From the cell containing the given text, extract its center point as [x, y] coordinate. 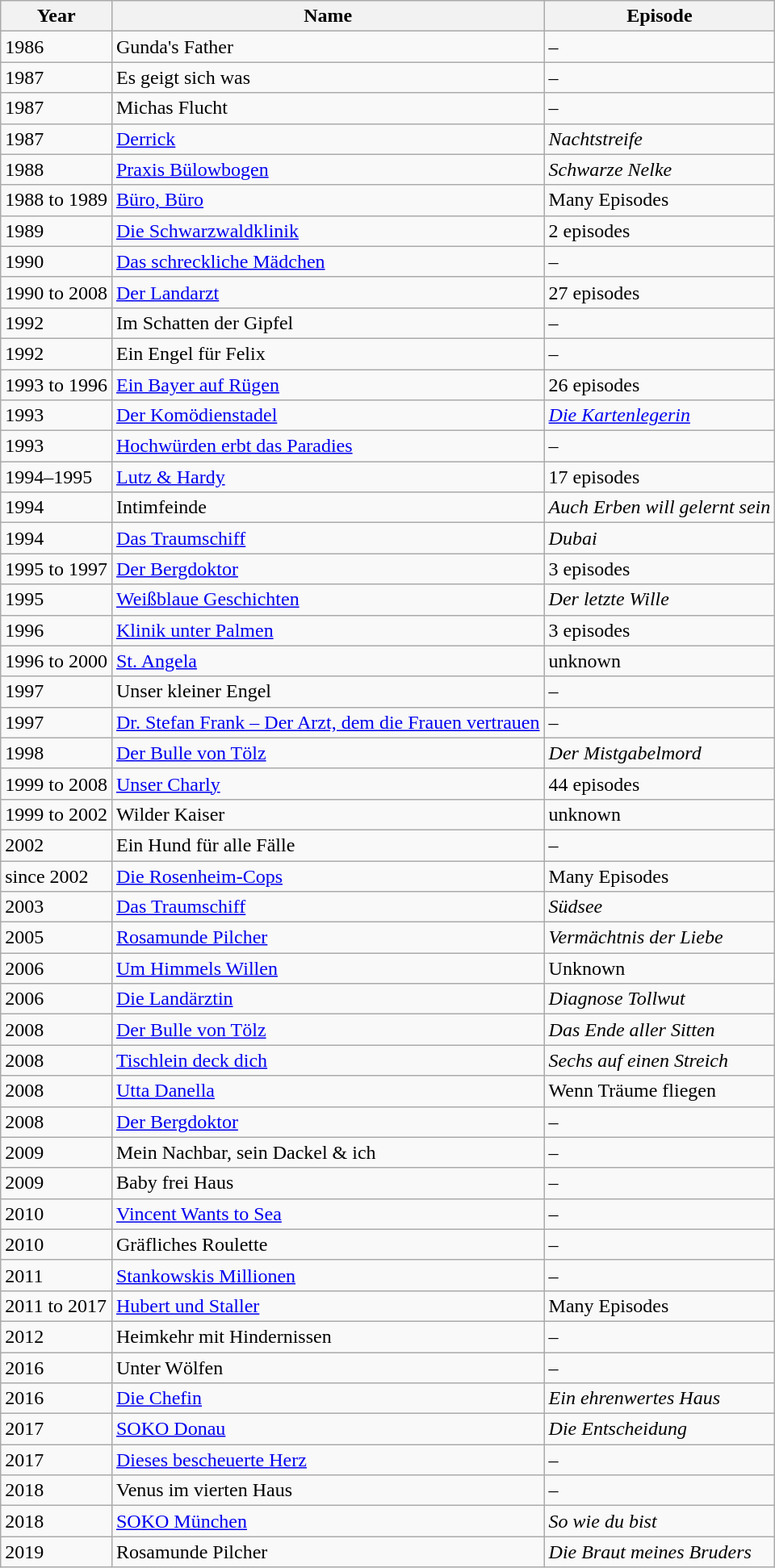
2005 [57, 938]
SOKO Donau [328, 1429]
Im Schatten der Gipfel [328, 323]
Michas Flucht [328, 108]
Südsee [660, 907]
SOKO München [328, 1521]
1990 [57, 261]
Utta Danella [328, 1091]
Ein Engel für Felix [328, 353]
Vincent Wants to Sea [328, 1214]
27 episodes [660, 292]
1988 [57, 169]
Schwarze Nelke [660, 169]
1990 to 2008 [57, 292]
Vermächtnis der Liebe [660, 938]
Weißblaue Geschichten [328, 600]
Das schreckliche Mädchen [328, 261]
St. Angela [328, 661]
1995 to 1997 [57, 569]
1988 to 1989 [57, 200]
Unter Wölfen [328, 1368]
Unknown [660, 968]
1999 to 2002 [57, 814]
2012 [57, 1336]
Die Chefin [328, 1399]
2019 [57, 1552]
Klinik unter Palmen [328, 630]
Hochwürden erbt das Paradies [328, 446]
2002 [57, 845]
Hubert und Staller [328, 1306]
Die Landärztin [328, 999]
Dubai [660, 538]
1986 [57, 47]
Das Ende aller Sitten [660, 1030]
Die Schwarzwaldklinik [328, 231]
1998 [57, 753]
Diagnose Tollwut [660, 999]
Wenn Träume fliegen [660, 1091]
2011 [57, 1275]
Name [328, 16]
2003 [57, 907]
Der Mistgabelmord [660, 753]
Die Kartenlegerin [660, 416]
Auch Erben will gelernt sein [660, 508]
1989 [57, 231]
Year [57, 16]
17 episodes [660, 477]
Um Himmels Willen [328, 968]
Stankowskis Millionen [328, 1275]
2011 to 2017 [57, 1306]
since 2002 [57, 876]
Ein Hund für alle Fälle [328, 845]
Tischlein deck dich [328, 1060]
Die Entscheidung [660, 1429]
Wilder Kaiser [328, 814]
Sechs auf einen Streich [660, 1060]
So wie du bist [660, 1521]
Heimkehr mit Hindernissen [328, 1336]
Die Braut meines Bruders [660, 1552]
Derrick [328, 139]
Lutz & Hardy [328, 477]
Dieses bescheuerte Herz [328, 1460]
Büro, Büro [328, 200]
Es geigt sich was [328, 77]
1993 to 1996 [57, 385]
Gräfliches Roulette [328, 1244]
Der letzte Wille [660, 600]
1994–1995 [57, 477]
Der Landarzt [328, 292]
44 episodes [660, 784]
Ein Bayer auf Rügen [328, 385]
1996 [57, 630]
Der Komödienstadel [328, 416]
Dr. Stefan Frank – Der Arzt, dem die Frauen vertrauen [328, 722]
Ein ehrenwertes Haus [660, 1399]
Unser kleiner Engel [328, 692]
1996 to 2000 [57, 661]
Unser Charly [328, 784]
1995 [57, 600]
26 episodes [660, 385]
Episode [660, 16]
1999 to 2008 [57, 784]
Praxis Bülowbogen [328, 169]
Mein Nachbar, sein Dackel & ich [328, 1152]
Gunda's Father [328, 47]
Die Rosenheim-Cops [328, 876]
Baby frei Haus [328, 1183]
2 episodes [660, 231]
Nachtstreife [660, 139]
Venus im vierten Haus [328, 1491]
Intimfeinde [328, 508]
